Find where the given text appears and provide that cell's center as (x, y) coordinate. 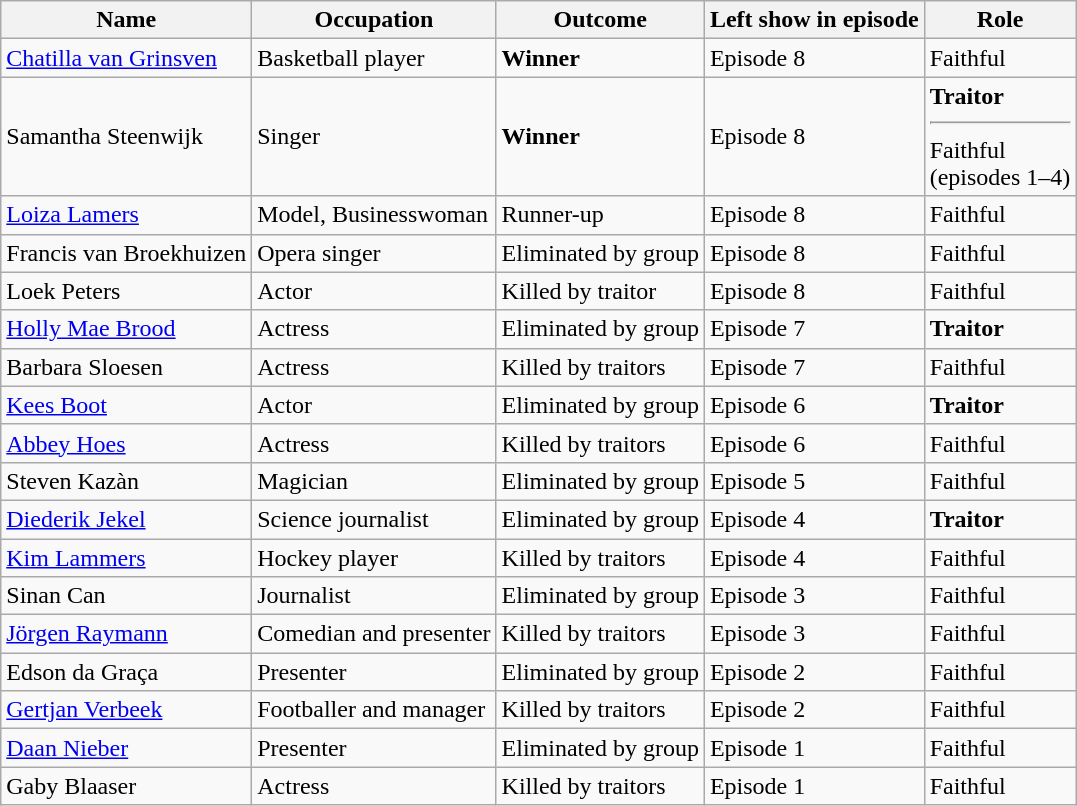
Basketball player (374, 58)
Gertjan Verbeek (126, 710)
Outcome (600, 20)
Model, Businesswoman (374, 215)
Name (126, 20)
Singer (374, 136)
Left show in episode (814, 20)
Episode 5 (814, 481)
Journalist (374, 596)
Comedian and presenter (374, 634)
Hockey player (374, 557)
Gaby Blaaser (126, 786)
Loek Peters (126, 291)
Magician (374, 481)
Sinan Can (126, 596)
Science journalist (374, 519)
Footballer and manager (374, 710)
Chatilla van Grinsven (126, 58)
Killed by traitor (600, 291)
Runner-up (600, 215)
Role (1000, 20)
Kim Lammers (126, 557)
TraitorFaithful(episodes 1–4) (1000, 136)
Samantha Steenwijk (126, 136)
Barbara Sloesen (126, 367)
Holly Mae Brood (126, 329)
Daan Nieber (126, 748)
Abbey Hoes (126, 443)
Kees Boot (126, 405)
Occupation (374, 20)
Diederik Jekel (126, 519)
Loiza Lamers (126, 215)
Jörgen Raymann (126, 634)
Francis van Broekhuizen (126, 253)
Steven Kazàn (126, 481)
Edson da Graça (126, 672)
Opera singer (374, 253)
